Capture the cell that displays the provided text and extract its [X, Y] central coordinate. 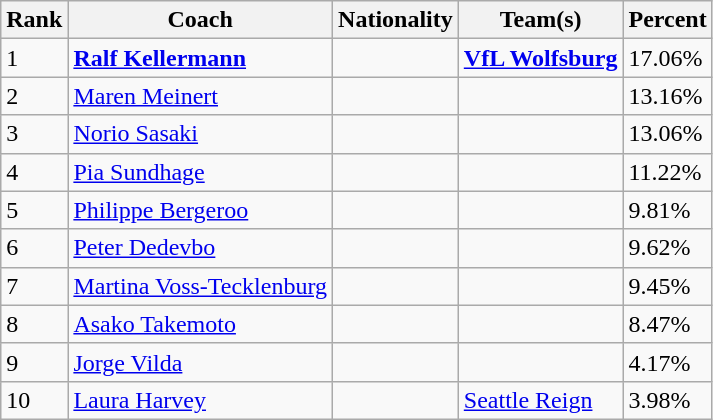
13.16% [668, 96]
2 [34, 96]
13.06% [668, 134]
Pia Sundhage [200, 172]
Philippe Bergeroo [200, 210]
Coach [200, 20]
3.98% [668, 400]
Martina Voss-Tecklenburg [200, 286]
5 [34, 210]
VfL Wolfsburg [540, 58]
Ralf Kellermann [200, 58]
9.81% [668, 210]
10 [34, 400]
1 [34, 58]
Nationality [396, 20]
3 [34, 134]
8 [34, 324]
Laura Harvey [200, 400]
11.22% [668, 172]
17.06% [668, 58]
4 [34, 172]
Peter Dedevbo [200, 248]
9 [34, 362]
Seattle Reign [540, 400]
Maren Meinert [200, 96]
4.17% [668, 362]
9.62% [668, 248]
Rank [34, 20]
Jorge Vilda [200, 362]
Team(s) [540, 20]
7 [34, 286]
Percent [668, 20]
6 [34, 248]
Asako Takemoto [200, 324]
Norio Sasaki [200, 134]
8.47% [668, 324]
9.45% [668, 286]
